Determine the [x, y] coordinate at the center of the cell enclosing the given text.  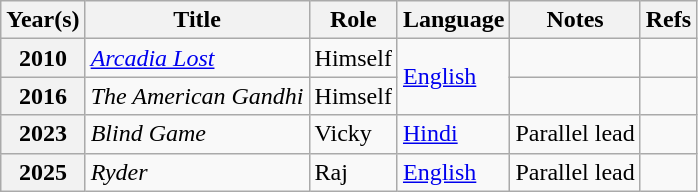
Notes [575, 20]
Year(s) [43, 20]
2025 [43, 172]
Ryder [197, 172]
Arcadia Lost [197, 58]
2010 [43, 58]
Role [353, 20]
2023 [43, 134]
Vicky [353, 134]
Title [197, 20]
2016 [43, 96]
Refs [668, 20]
Blind Game [197, 134]
Language [453, 20]
The American Gandhi [197, 96]
Raj [353, 172]
Hindi [453, 134]
